For the text-containing cell, return its midpoint in [x, y] coordinate format. 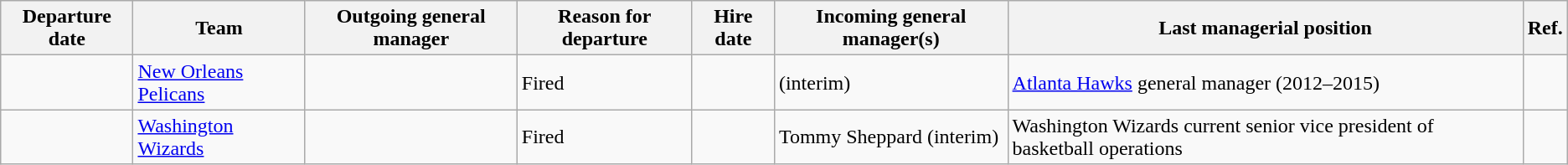
Departure date [67, 28]
New Orleans Pelicans [219, 82]
Tommy Sheppard (interim) [891, 137]
Washington Wizards current senior vice president of basketball operations [1265, 137]
Ref. [1545, 28]
(interim) [891, 82]
Last managerial position [1265, 28]
Reason for departure [605, 28]
Washington Wizards [219, 137]
Hire date [733, 28]
Outgoing general manager [410, 28]
Atlanta Hawks general manager (2012–2015) [1265, 82]
Team [219, 28]
Incoming general manager(s) [891, 28]
